Detect which cell encompasses the target text, then output its (X, Y) center coordinate. 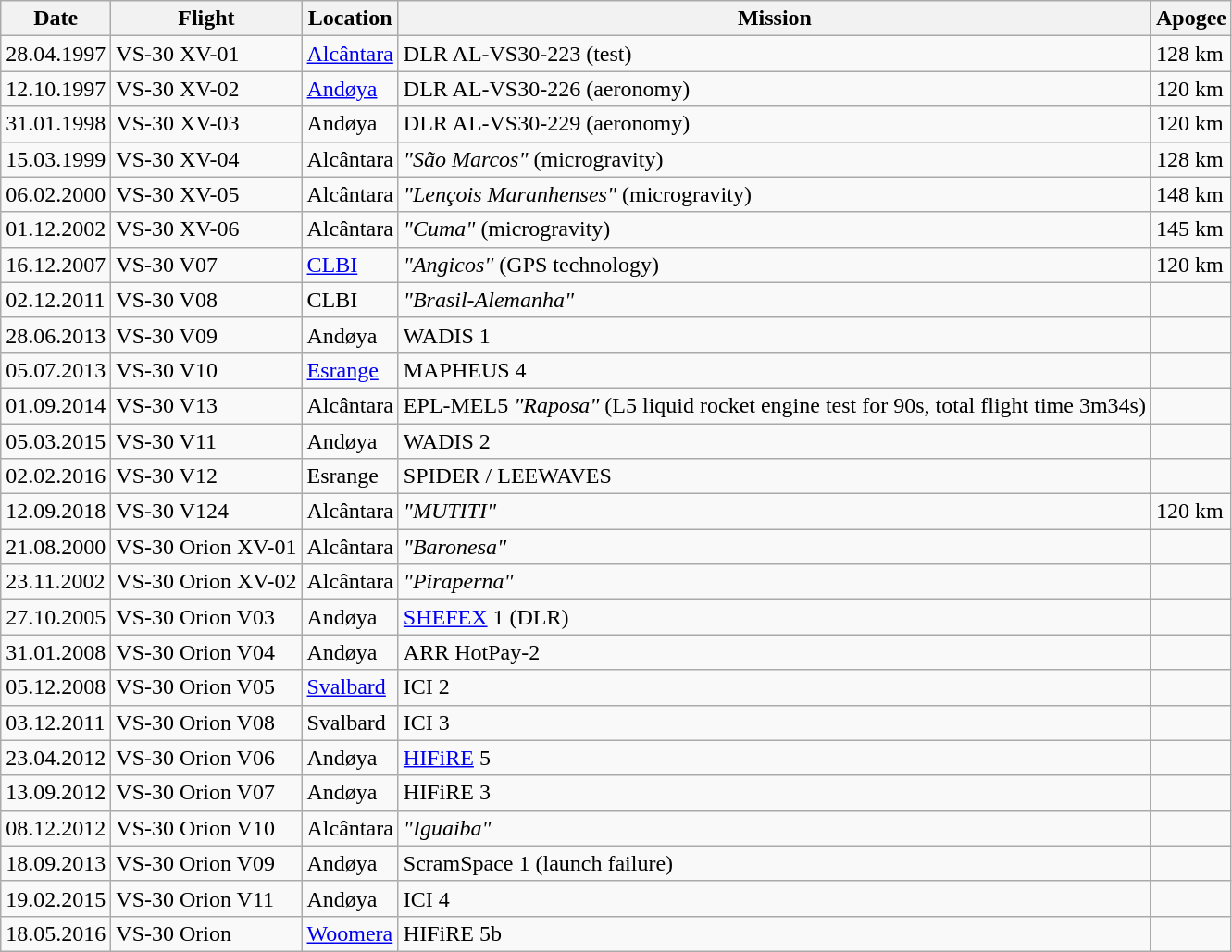
28.04.1997 (56, 54)
VS-30 V11 (206, 441)
18.05.2016 (56, 933)
VS-30 Orion XV-02 (206, 582)
28.06.2013 (56, 335)
08.12.2012 (56, 828)
Mission (774, 19)
"São Marcos" (microgravity) (774, 159)
VS-30 XV-06 (206, 229)
WADIS 1 (774, 335)
HIFiRE 5b (774, 933)
01.12.2002 (56, 229)
"Baronesa" (774, 547)
Woomera (350, 933)
03.12.2011 (56, 723)
HIFiRE 5 (774, 758)
16.12.2007 (56, 265)
02.12.2011 (56, 300)
ICI 3 (774, 723)
VS-30 Orion V10 (206, 828)
148 km (1190, 194)
Apogee (1190, 19)
Date (56, 19)
EPL-MEL5 "Raposa" (L5 liquid rocket engine test for 90s, total flight time 3m34s) (774, 405)
VS-30 V07 (206, 265)
ICI 2 (774, 687)
VS-30 XV-01 (206, 54)
VS-30 Orion (206, 933)
VS-30 Orion V08 (206, 723)
145 km (1190, 229)
WADIS 2 (774, 441)
VS-30 Orion V03 (206, 617)
21.08.2000 (56, 547)
MAPHEUS 4 (774, 370)
VS-30 XV-02 (206, 89)
VS-30 V124 (206, 512)
SPIDER / LEEWAVES (774, 476)
05.03.2015 (56, 441)
01.09.2014 (56, 405)
12.09.2018 (56, 512)
VS-30 V08 (206, 300)
ARR HotPay-2 (774, 652)
DLR AL-VS30-226 (aeronomy) (774, 89)
31.01.1998 (56, 124)
Location (350, 19)
31.01.2008 (56, 652)
DLR AL-VS30-229 (aeronomy) (774, 124)
"Angicos" (GPS technology) (774, 265)
"MUTITI" (774, 512)
VS-30 Orion V04 (206, 652)
SHEFEX 1 (DLR) (774, 617)
27.10.2005 (56, 617)
VS-30 XV-05 (206, 194)
06.02.2000 (56, 194)
VS-30 V10 (206, 370)
VS-30 V09 (206, 335)
VS-30 Orion V07 (206, 793)
"Lençois Maranhenses" (microgravity) (774, 194)
VS-30 V13 (206, 405)
13.09.2012 (56, 793)
12.10.1997 (56, 89)
VS-30 Orion V06 (206, 758)
19.02.2015 (56, 898)
ICI 4 (774, 898)
"Cuma" (microgravity) (774, 229)
15.03.1999 (56, 159)
VS-30 Orion V11 (206, 898)
VS-30 V12 (206, 476)
"Brasil-Alemanha" (774, 300)
DLR AL-VS30-223 (test) (774, 54)
VS-30 XV-03 (206, 124)
"Piraperna" (774, 582)
"Iguaiba" (774, 828)
HIFiRE 3 (774, 793)
05.12.2008 (56, 687)
23.11.2002 (56, 582)
18.09.2013 (56, 863)
VS-30 Orion V09 (206, 863)
VS-30 Orion XV-01 (206, 547)
05.07.2013 (56, 370)
23.04.2012 (56, 758)
02.02.2016 (56, 476)
Flight (206, 19)
VS-30 Orion V05 (206, 687)
ScramSpace 1 (launch failure) (774, 863)
VS-30 XV-04 (206, 159)
